Find where the given text appears and provide that cell's center as [x, y] coordinate. 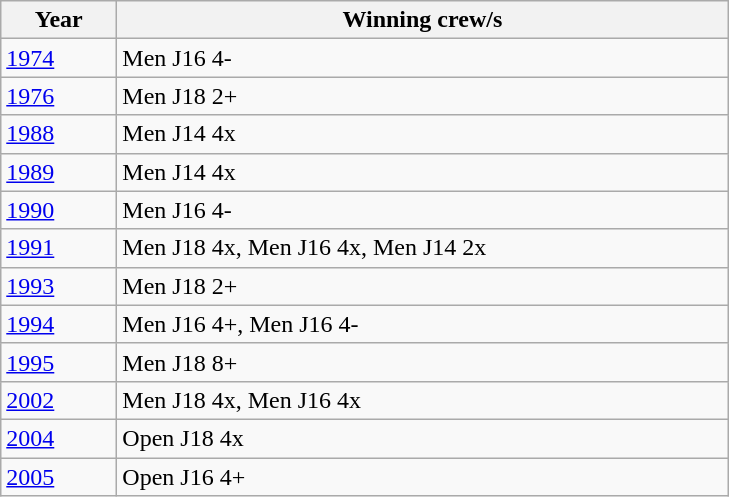
Men J16 4+, Men J16 4- [422, 324]
2002 [59, 400]
1974 [59, 58]
Open J16 4+ [422, 477]
Men J18 4x, Men J16 4x, Men J14 2x [422, 248]
Year [59, 20]
1993 [59, 286]
1991 [59, 248]
1994 [59, 324]
2004 [59, 438]
1989 [59, 172]
Men J18 8+ [422, 362]
2005 [59, 477]
1976 [59, 96]
1990 [59, 210]
1988 [59, 134]
Open J18 4x [422, 438]
Winning crew/s [422, 20]
Men J18 4x, Men J16 4x [422, 400]
1995 [59, 362]
